Locate the cell with the specified text and output its [X, Y] center coordinate. 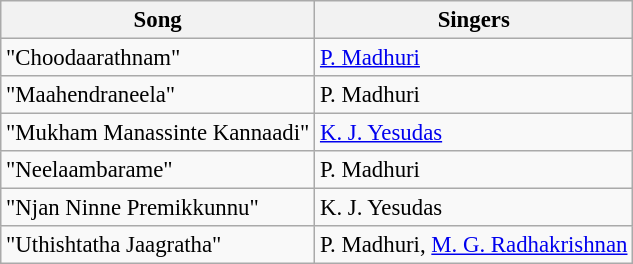
"Njan Ninne Premikkunnu" [158, 208]
"Neelaambarame" [158, 170]
"Mukham Manassinte Kannaadi" [158, 133]
P. Madhuri, M. G. Radhakrishnan [474, 245]
"Uthishtatha Jaagratha" [158, 245]
Singers [474, 20]
"Maahendraneela" [158, 95]
"Choodaarathnam" [158, 58]
Song [158, 20]
